Search for the cell housing the specified text and yield its [x, y] center coordinate. 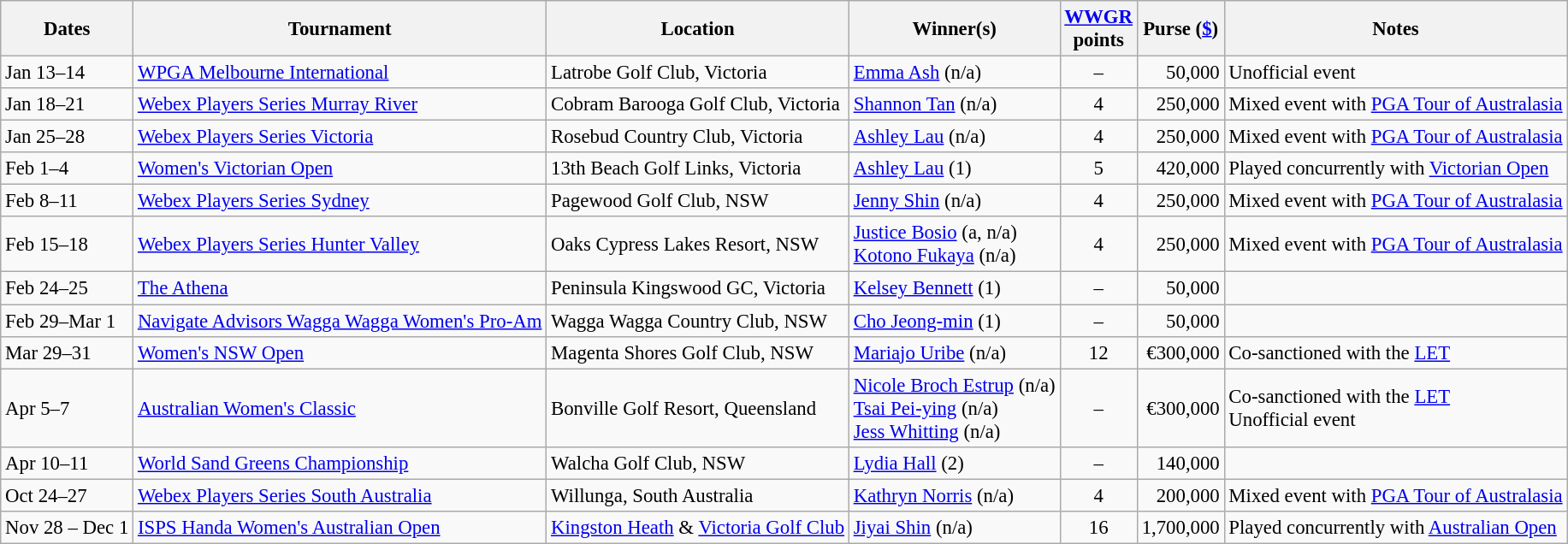
Australian Women's Classic [340, 408]
Shannon Tan (n/a) [955, 104]
Nov 28 – Dec 1 [67, 528]
Apr 10–11 [67, 463]
Walcha Golf Club, NSW [698, 463]
Kelsey Bennett (1) [955, 288]
Kingston Heath & Victoria Golf Club [698, 528]
Feb 29–Mar 1 [67, 321]
1,700,000 [1180, 528]
Oaks Cypress Lakes Resort, NSW [698, 245]
140,000 [1180, 463]
Bonville Golf Resort, Queensland [698, 408]
Feb 24–25 [67, 288]
Feb 8–11 [67, 201]
Apr 5–7 [67, 408]
Willunga, South Australia [698, 495]
Navigate Advisors Wagga Wagga Women's Pro-Am [340, 321]
Webex Players Series Sydney [340, 201]
Cobram Barooga Golf Club, Victoria [698, 104]
World Sand Greens Championship [340, 463]
Feb 1–4 [67, 169]
Jenny Shin (n/a) [955, 201]
Played concurrently with Victorian Open [1396, 169]
Location [698, 29]
Women's NSW Open [340, 352]
13th Beach Golf Links, Victoria [698, 169]
Feb 15–18 [67, 245]
Cho Jeong-min (1) [955, 321]
Mar 29–31 [67, 352]
Unofficial event [1396, 73]
Jan 18–21 [67, 104]
5 [1098, 169]
Oct 24–27 [67, 495]
Magenta Shores Golf Club, NSW [698, 352]
Webex Players Series Murray River [340, 104]
Purse ($) [1180, 29]
Co-sanctioned with the LETUnofficial event [1396, 408]
Emma Ash (n/a) [955, 73]
Jan 25–28 [67, 137]
Jiyai Shin (n/a) [955, 528]
Women's Victorian Open [340, 169]
ISPS Handa Women's Australian Open [340, 528]
12 [1098, 352]
Rosebud Country Club, Victoria [698, 137]
Wagga Wagga Country Club, NSW [698, 321]
Ashley Lau (n/a) [955, 137]
Mariajo Uribe (n/a) [955, 352]
Webex Players Series South Australia [340, 495]
Played concurrently with Australian Open [1396, 528]
Ashley Lau (1) [955, 169]
Winner(s) [955, 29]
Notes [1396, 29]
16 [1098, 528]
Pagewood Golf Club, NSW [698, 201]
420,000 [1180, 169]
Nicole Broch Estrup (n/a) Tsai Pei-ying (n/a) Jess Whitting (n/a) [955, 408]
Webex Players Series Hunter Valley [340, 245]
Tournament [340, 29]
200,000 [1180, 495]
Kathryn Norris (n/a) [955, 495]
Lydia Hall (2) [955, 463]
Latrobe Golf Club, Victoria [698, 73]
WWGRpoints [1098, 29]
Jan 13–14 [67, 73]
WPGA Melbourne International [340, 73]
The Athena [340, 288]
Webex Players Series Victoria [340, 137]
Peninsula Kingswood GC, Victoria [698, 288]
Dates [67, 29]
Justice Bosio (a, n/a) Kotono Fukaya (n/a) [955, 245]
Co-sanctioned with the LET [1396, 352]
